Output the [x, y] coordinate of the center of the cell containing the given text.  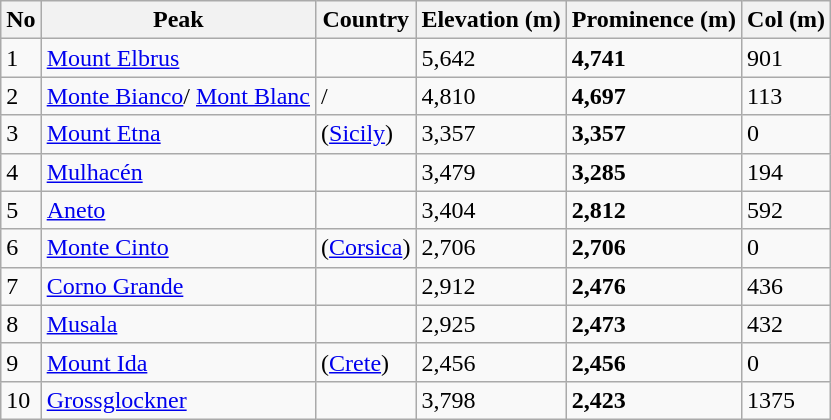
(Corsica) [366, 248]
2,912 [491, 286]
Col (m) [786, 20]
9 [21, 362]
(Crete) [366, 362]
592 [786, 210]
1 [21, 58]
2,423 [654, 400]
Prominence (m) [654, 20]
3,798 [491, 400]
Mount Etna [178, 134]
4,741 [654, 58]
Mount Ida [178, 362]
5,642 [491, 58]
Mulhacén [178, 172]
113 [786, 96]
Monte Cinto [178, 248]
(Sicily) [366, 134]
/ [366, 96]
6 [21, 248]
5 [21, 210]
8 [21, 324]
Peak [178, 20]
10 [21, 400]
194 [786, 172]
2,476 [654, 286]
901 [786, 58]
4,697 [654, 96]
436 [786, 286]
432 [786, 324]
Aneto [178, 210]
Mount Elbrus [178, 58]
Country [366, 20]
Corno Grande [178, 286]
3,285 [654, 172]
Musala [178, 324]
3,404 [491, 210]
Elevation (m) [491, 20]
4 [21, 172]
2,812 [654, 210]
2,473 [654, 324]
3 [21, 134]
2,925 [491, 324]
Monte Bianco/ Mont Blanc [178, 96]
3,479 [491, 172]
1375 [786, 400]
2 [21, 96]
No [21, 20]
4,810 [491, 96]
Grossglockner [178, 400]
7 [21, 286]
